Scan for the cell matching the given text and deliver its (X, Y) coordinate at center. 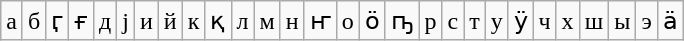
ӱ (520, 21)
м (267, 21)
д (104, 21)
ч (544, 21)
j (126, 21)
т (475, 21)
б (34, 21)
ш (594, 21)
ҥ (320, 21)
к (194, 21)
ҧ (402, 21)
э (646, 21)
ы (622, 21)
х (568, 21)
и (146, 21)
р (430, 21)
ӷ (58, 21)
ӧ (372, 21)
у (496, 21)
о (348, 21)
й (170, 21)
а (12, 21)
ӓ (670, 21)
н (292, 21)
л (242, 21)
ғ (82, 21)
қ (218, 21)
с (453, 21)
